For the text-containing cell, return its midpoint in (x, y) coordinate format. 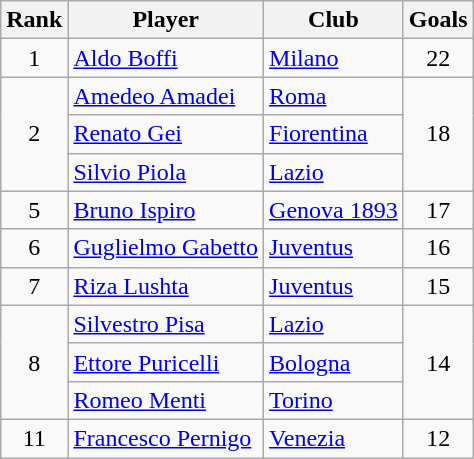
Bruno Ispiro (166, 210)
Aldo Boffi (166, 58)
Milano (334, 58)
Amedeo Amadei (166, 96)
11 (34, 438)
5 (34, 210)
Roma (334, 96)
Francesco Pernigo (166, 438)
Player (166, 20)
16 (438, 248)
18 (438, 134)
1 (34, 58)
Renato Gei (166, 134)
Club (334, 20)
Silvio Piola (166, 172)
Rank (34, 20)
Riza Lushta (166, 286)
17 (438, 210)
Goals (438, 20)
22 (438, 58)
Romeo Menti (166, 400)
7 (34, 286)
8 (34, 362)
2 (34, 134)
6 (34, 248)
Torino (334, 400)
Bologna (334, 362)
Fiorentina (334, 134)
12 (438, 438)
Guglielmo Gabetto (166, 248)
14 (438, 362)
15 (438, 286)
Genova 1893 (334, 210)
Silvestro Pisa (166, 324)
Ettore Puricelli (166, 362)
Venezia (334, 438)
